Locate the cell with the specified text and output its [X, Y] center coordinate. 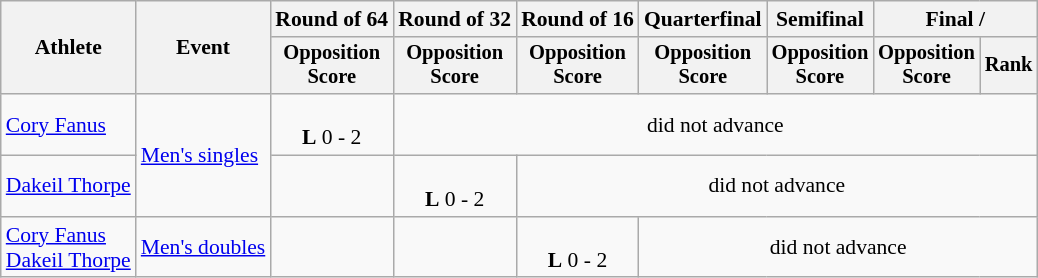
Dakeil Thorpe [68, 186]
Cory FanusDakeil Thorpe [68, 248]
Final / [955, 19]
Round of 64 [332, 19]
Men's doubles [204, 248]
Rank [1009, 66]
Cory Fanus [68, 124]
Round of 16 [578, 19]
Men's singles [204, 155]
Quarterfinal [703, 19]
Athlete [68, 48]
Semifinal [820, 19]
Event [204, 48]
Round of 32 [454, 19]
